Pinpoint the cell where the given text exists, returning its [X, Y] midpoint coordinate. 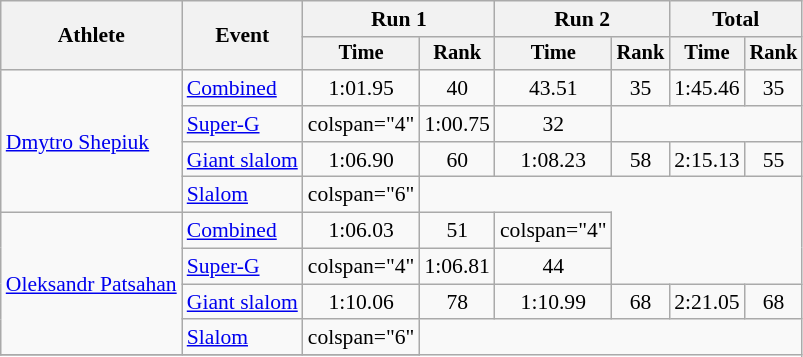
1:10.99 [554, 302]
2:15.13 [706, 160]
1:06.03 [362, 231]
43.51 [554, 88]
1:06.90 [362, 160]
51 [456, 231]
Athlete [92, 36]
1:06.81 [456, 267]
1:08.23 [554, 160]
78 [456, 302]
44 [554, 267]
Run 2 [582, 19]
Run 1 [399, 19]
Dmytro Shepiuk [92, 141]
1:45.46 [706, 88]
60 [456, 160]
Oleksandr Patsahan [92, 284]
1:10.06 [362, 302]
55 [774, 160]
1:00.75 [456, 124]
2:21.05 [706, 302]
40 [456, 88]
1:01.95 [362, 88]
Event [242, 36]
Total [736, 19]
32 [554, 124]
58 [641, 160]
